Find where the given text appears and provide that cell's center as (X, Y) coordinate. 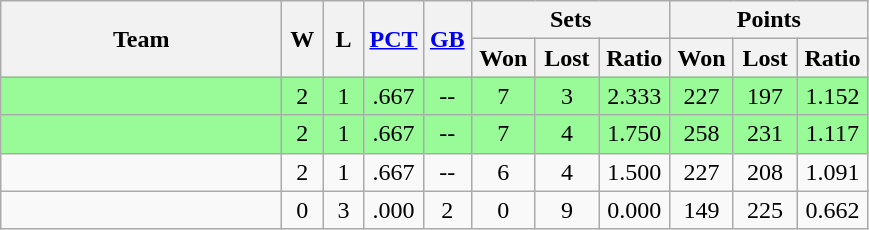
PCT (394, 39)
1.750 (634, 134)
Sets (571, 20)
231 (765, 134)
149 (702, 210)
225 (765, 210)
1.117 (832, 134)
6 (504, 172)
197 (765, 96)
Points (769, 20)
Team (142, 39)
208 (765, 172)
1.500 (634, 172)
W (302, 39)
1.152 (832, 96)
2.333 (634, 96)
0.000 (634, 210)
9 (567, 210)
1.091 (832, 172)
.000 (394, 210)
0.662 (832, 210)
L (344, 39)
258 (702, 134)
GB (448, 39)
